Pinpoint the cell where the given text exists, returning its (x, y) midpoint coordinate. 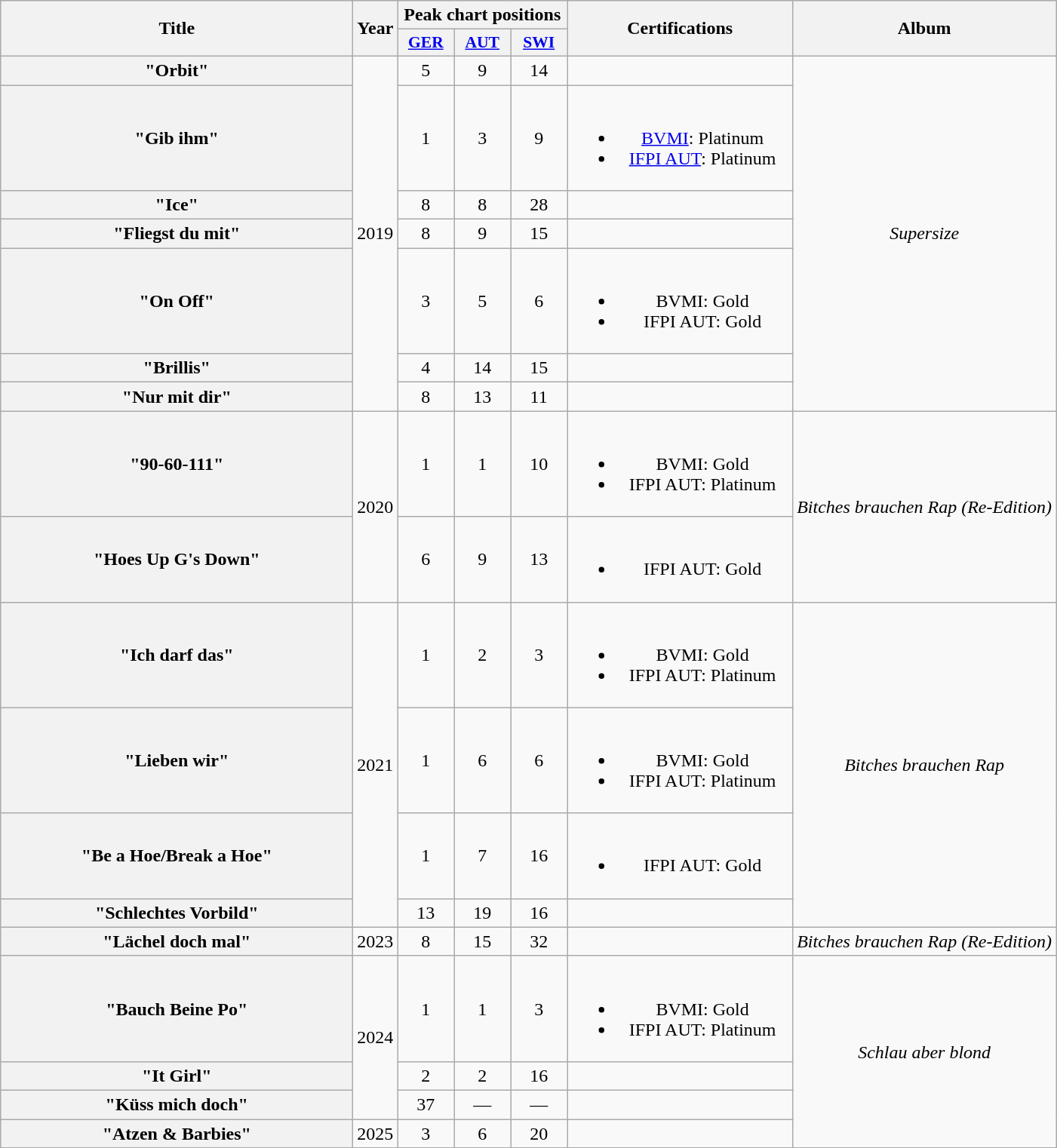
2023 (376, 941)
"On Off" (177, 301)
11 (539, 397)
GER (426, 43)
Album (925, 29)
"Lächel doch mal" (177, 941)
2021 (376, 765)
"Atzen & Barbies" (177, 1134)
"90-60-111" (177, 464)
32 (539, 941)
"Brillis" (177, 368)
"Be a Hoe/Break a Hoe" (177, 855)
Title (177, 29)
"Nur mit dir" (177, 397)
Bitches brauchen Rap (925, 765)
"Schlechtes Vorbild" (177, 913)
"Lieben wir" (177, 760)
2025 (376, 1134)
SWI (539, 43)
"Küss mich doch" (177, 1104)
"Bauch Beine Po" (177, 1008)
BVMI: GoldIFPI AUT: Gold (681, 301)
Supersize (925, 233)
"Ich darf das" (177, 655)
"Ice" (177, 205)
2020 (376, 507)
28 (539, 205)
BVMI: PlatinumIFPI AUT: Platinum (681, 137)
Schlau aber blond (925, 1051)
2024 (376, 1037)
7 (483, 855)
4 (426, 368)
2019 (376, 233)
20 (539, 1134)
37 (426, 1104)
"Orbit" (177, 70)
19 (483, 913)
AUT (483, 43)
Certifications (681, 29)
"Gib ihm" (177, 137)
Year (376, 29)
10 (539, 464)
"Fliegst du mit" (177, 234)
Peak chart positions (483, 15)
"It Girl" (177, 1076)
"Hoes Up G's Down" (177, 560)
